Locate the cell with the specified text and output its (x, y) center coordinate. 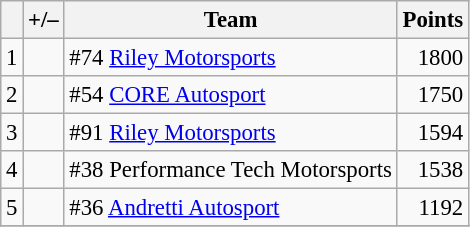
#54 CORE Autosport (230, 95)
#38 Performance Tech Motorsports (230, 170)
Team (230, 20)
#74 Riley Motorsports (230, 58)
1 (12, 58)
1750 (432, 95)
+/– (44, 20)
1800 (432, 58)
#91 Riley Motorsports (230, 133)
1594 (432, 133)
3 (12, 133)
1192 (432, 208)
#36 Andretti Autosport (230, 208)
5 (12, 208)
Points (432, 20)
1538 (432, 170)
2 (12, 95)
4 (12, 170)
